From the cell containing the given text, extract its center point as (X, Y) coordinate. 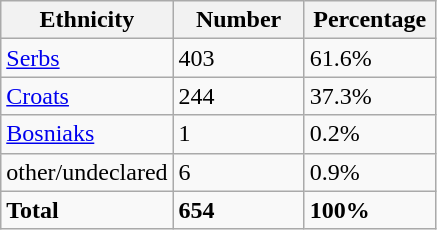
0.2% (370, 134)
37.3% (370, 96)
61.6% (370, 58)
0.9% (370, 172)
654 (238, 210)
Percentage (370, 20)
403 (238, 58)
100% (370, 210)
244 (238, 96)
Ethnicity (87, 20)
1 (238, 134)
6 (238, 172)
Total (87, 210)
Serbs (87, 58)
Croats (87, 96)
other/undeclared (87, 172)
Bosniaks (87, 134)
Number (238, 20)
